Find where the given text appears and provide that cell's center as [x, y] coordinate. 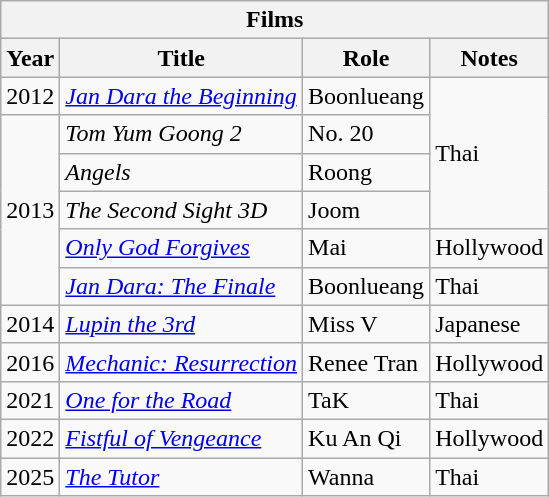
Fistful of Vengeance [182, 438]
Jan Dara: The Finale [182, 286]
Ku An Qi [366, 438]
Angels [182, 172]
Japanese [490, 324]
2013 [30, 210]
Roong [366, 172]
Title [182, 58]
Films [275, 20]
Tom Yum Goong 2 [182, 134]
Only God Forgives [182, 248]
Miss V [366, 324]
2014 [30, 324]
2025 [30, 477]
Wanna [366, 477]
2016 [30, 362]
The Second Sight 3D [182, 210]
Year [30, 58]
2022 [30, 438]
2021 [30, 400]
TaK [366, 400]
Joom [366, 210]
Mechanic: Resurrection [182, 362]
Lupin the 3rd [182, 324]
Renee Tran [366, 362]
Role [366, 58]
One for the Road [182, 400]
Jan Dara the Beginning [182, 96]
2012 [30, 96]
Notes [490, 58]
Mai [366, 248]
No. 20 [366, 134]
The Tutor [182, 477]
